Search for the cell housing the specified text and yield its (x, y) center coordinate. 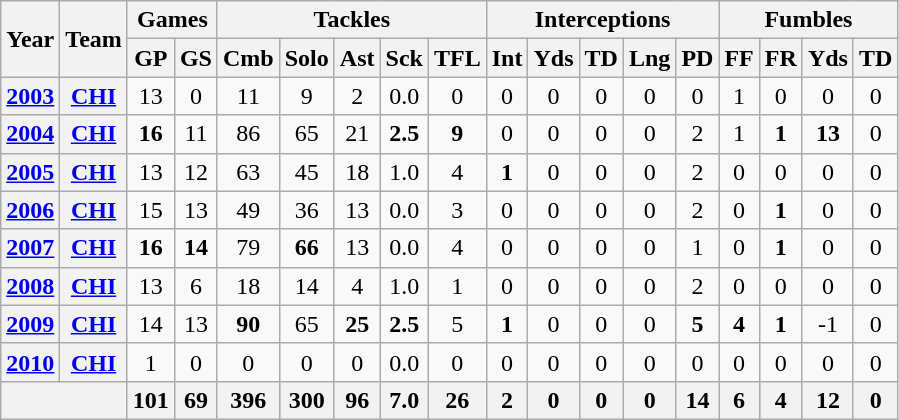
21 (357, 134)
96 (357, 400)
Team (94, 39)
TFL (457, 58)
Games (172, 20)
2003 (30, 96)
26 (457, 400)
101 (150, 400)
90 (248, 324)
Lng (649, 58)
300 (306, 400)
GS (196, 58)
45 (306, 172)
396 (248, 400)
2007 (30, 248)
2004 (30, 134)
Tackles (352, 20)
Ast (357, 58)
66 (306, 248)
Interceptions (602, 20)
69 (196, 400)
25 (357, 324)
GP (150, 58)
2010 (30, 362)
FF (739, 58)
-1 (828, 324)
63 (248, 172)
15 (150, 210)
Cmb (248, 58)
79 (248, 248)
7.0 (404, 400)
3 (457, 210)
Fumbles (808, 20)
PD (698, 58)
Solo (306, 58)
Year (30, 39)
2006 (30, 210)
Sck (404, 58)
2009 (30, 324)
2008 (30, 286)
36 (306, 210)
2005 (30, 172)
49 (248, 210)
FR (780, 58)
Int (507, 58)
86 (248, 134)
